Provide the (X, Y) coordinate of the cell's center where the given text is located.  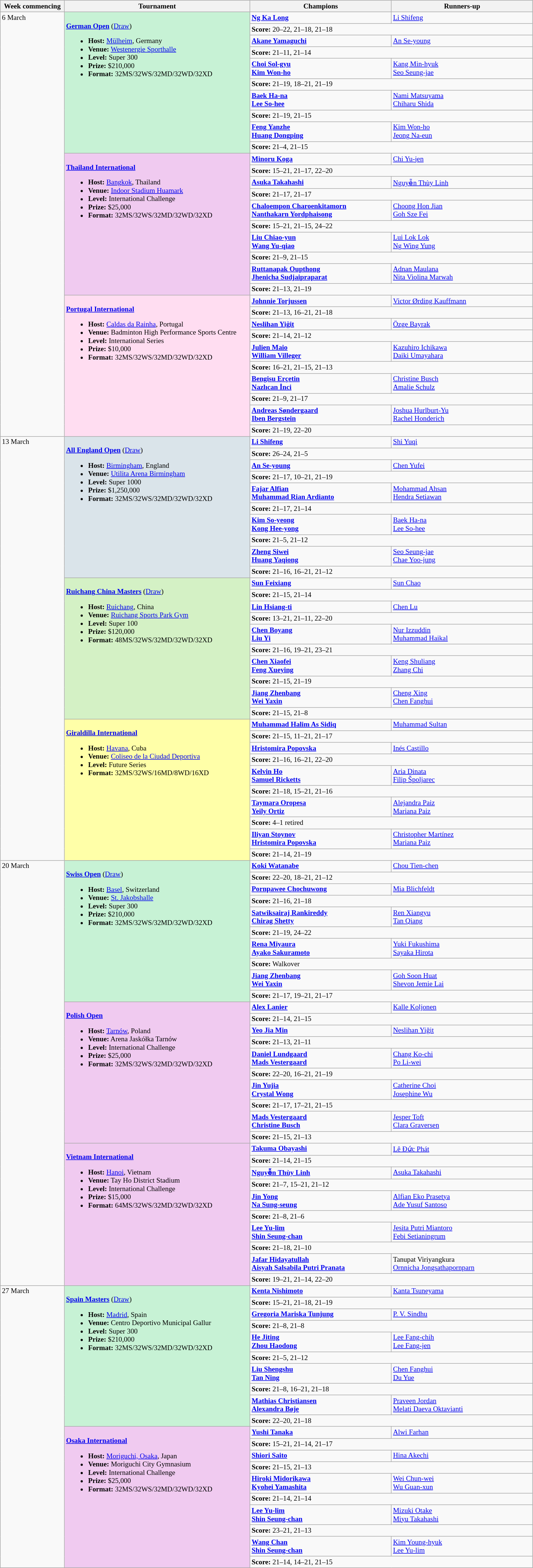
Christopher Martínez Mariana Paiz (462, 838)
Polish OpenHost: Tarnów, PolandVenue: Arena Jaskółka TarnówLevel: International ChallengePrize: $25,000Format: 32MS/32WS/32MD/32WD/32XD (157, 1072)
Score: 26–24, 21–5 (391, 454)
Week commencing (32, 6)
Cheng Xing Chen Fanghui (462, 697)
Jesper Toft Clara Graversen (462, 1121)
Runners-up (462, 6)
Score: 15–21, 21–18, 21–19 (391, 1303)
Score: 21–19, 21–15 (391, 116)
Victor Ørding Kauffmann (462, 301)
Mads Vestergaard Christine Busch (321, 1121)
Koki Watanabe (321, 866)
Chang Ko-chi Po Li-wei (462, 1058)
Akane Yamaguchi (321, 41)
Score: 15–21, 21–17, 22–20 (391, 171)
Score: 21–11, 21–14 (391, 53)
Hristomira Popovska (321, 748)
Minoru Koga (321, 159)
Score: 21–19, 22–20 (391, 431)
Score: 21–9, 21–17 (391, 399)
Champions (321, 6)
27 March (32, 1427)
Aria Dinata Filip Špoljarec (462, 776)
Lin Hsiang-ti (321, 607)
Score: 22–20, 16–21, 21–19 (391, 1074)
Takuma Obayashi (321, 1149)
Andreas Søndergaard Iben Bergstein (321, 415)
Score: 21–13, 21–19 (391, 289)
Score: 21–7, 15–21, 21–12 (391, 1185)
German Open (Draw)Host: Mülheim, GermanyVenue: Westenergie SporthalleLevel: Super 300Prize: $210,000Format: 32MS/32WS/32MD/32WD/32XD (157, 82)
Score: 21–15, 21–8 (391, 713)
Kim Won-ho Jeong Na-eun (462, 131)
Fajar Alfian Muhammad Rian Ardianto (321, 493)
Liu Shengshu Tan Ning (321, 1373)
Score: 21–15, 21–14 (391, 595)
Muhammad Halim As Sidiq (321, 725)
Daniel Lundgaard Mads Vestergaard (321, 1058)
Swiss Open (Draw)Host: Basel, SwitzerlandVenue: St. JakobshalleLevel: Super 300Prize: $210,000Format: 32MS/32WS/32MD/32WD/32XD (157, 931)
Satwiksairaj Rankireddy Chirag Shetty (321, 917)
Jesita Putri Miantoro Febi Setianingrum (462, 1232)
Kang Min-hyuk Seo Seung-jae (462, 68)
Shi Yuqi (462, 442)
Score: 21–19, 18–21, 21–19 (391, 84)
Sun Chao (462, 583)
Zheng Siwei Huang Yaqiong (321, 556)
Jin Yujia Crystal Wong (321, 1090)
Yeo Jia Min (321, 1031)
All England Open (Draw)Host: Birmingham, EnglandVenue: Utilita Arena BirminghamLevel: Super 1000Prize: $1,250,000Format: 32MS/32WS/32MD/32WD/32XD (157, 507)
Inés Castillo (462, 748)
Score: 21–14, 21–14 (391, 1499)
Score: 21–14, 14–21, 21–15 (391, 1562)
Iliyan Stoynov Hristomira Popovska (321, 838)
Kenta Nishimoto (321, 1291)
Catherine Choi Josephine Wu (462, 1090)
Ng Ka Long (321, 18)
Score: 15–21, 21–14, 21–17 (391, 1444)
Score: 21–14, 21–12 (391, 336)
Score: 19–21, 21–14, 22–20 (391, 1279)
Kim So-yeong Kong Hee-yong (321, 525)
Chen Xiaofei Feng Xueying (321, 666)
Mia Blichfeldt (462, 889)
Score: 21–15, 21–19 (391, 682)
20 March (32, 1073)
Mohammad Ahsan Hendra Setiawan (462, 493)
Score: Walkover (391, 964)
Score: 21–17, 10–21, 21–19 (391, 477)
Score: 21–16, 16–21, 22–20 (391, 760)
Christine Busch Amalie Schulz (462, 383)
Jafar Hidayatullah Aisyah Salsabila Putri Pranata (321, 1264)
Score: 22–20, 18–21, 21–12 (391, 878)
Chen Fanghui Du Yue (462, 1373)
Kanta Tsuneyama (462, 1291)
Score: 21–16, 21–18 (391, 901)
Alejandra Paiz Mariana Paiz (462, 807)
Score: 21–4, 21–15 (391, 147)
Chen Boyang Liu Yi (321, 634)
He Jiting Zhou Haodong (321, 1342)
Liu Chiao-yun Wang Yu-qiao (321, 242)
Bengisu Erçetin Nazlıcan İnci (321, 383)
Choong Hon Jian Goh Sze Fei (462, 210)
Tournament (157, 6)
Score: 13–21, 21–11, 22–20 (391, 618)
Tanupat Viriyangkura Ornnicha Jongsathapornparn (462, 1264)
Joshua Hurlburt-Yu Rachel Honderich (462, 415)
Kalle Koljonen (462, 1007)
Chen Yufei (462, 466)
Pornpawee Chochuwong (321, 889)
Kelvin Ho Samuel Ricketts (321, 776)
Score: 21–18, 21–10 (391, 1248)
Score: 21–15, 11–21, 21–17 (391, 737)
Score: 21–19, 24–22 (391, 933)
Choi Sol-gyu Kim Won-ho (321, 68)
Mathias Christiansen Alexandra Bøje (321, 1405)
Score: 21–9, 21–15 (391, 258)
Alfian Eko Prasetya Ade Yusuf Santoso (462, 1200)
Vietnam InternationalHost: Hanoi, VietnamVenue: Tay Ho District StadiumLevel: International ChallengePrize: $15,000Format: 64MS/32WS/32MD/32WD/32XD (157, 1214)
Score: 16–21, 21–15, 21–13 (391, 367)
Score: 21–14, 21–19 (391, 854)
Chaloempon Charoenkitamorn Nanthakarn Yordphaisong (321, 210)
Score: 21–8, 16–21, 21–18 (391, 1389)
Hina Akechi (462, 1456)
Julien Maio William Villeger (321, 352)
Ruttanapak Oupthong Jhenicha Sudjaipraparat (321, 273)
Score: 21–16, 16–21, 21–12 (391, 572)
Score: 15–21, 21–15, 24–22 (391, 226)
Kim Young-hyuk Lee Yu-lim (462, 1546)
Yuki Fukushima Sayaka Hirota (462, 948)
Wang Chan Shin Seung-chan (321, 1546)
Hiroki Midorikawa Kyohei Yamashita (321, 1483)
13 March (32, 648)
Score: 4–1 retired (391, 823)
Adnan Maulana Nita Violina Marwah (462, 273)
Goh Soon Huat Shevon Jemie Lai (462, 980)
Score: 21–13, 21–11 (391, 1042)
Chi Yu-jen (462, 159)
Score: 20–22, 21–18, 21–18 (391, 29)
Lee Fang-chih Lee Fang-jen (462, 1342)
Score: 21–8, 21–6 (391, 1216)
Praveen Jordan Melati Daeva Oktavianti (462, 1405)
Keng Shuliang Zhang Chi (462, 666)
Nami Matsuyama Chiharu Shida (462, 100)
Score: 23–21, 21–13 (391, 1530)
Özge Bayrak (462, 324)
Score: 21–17, 21–17 (391, 195)
Score: 21–17, 19–21, 21–17 (391, 996)
Yushi Tanaka (321, 1433)
Rena Miyaura Ayako Sakuramoto (321, 948)
Feng Yanzhe Huang Dongping (321, 131)
Jin Yong Na Sung-seung (321, 1200)
Score: 21–13, 16–21, 21–18 (391, 312)
Gregoria Mariska Tunjung (321, 1314)
Alex Lanier (321, 1007)
Score: 21–17, 17–21, 21–15 (391, 1106)
Taymara Oropesa Yeily Ortiz (321, 807)
Lui Lok Lok Ng Wing Yung (462, 242)
Johnnie Torjussen (321, 301)
P. V. Sindhu (462, 1314)
Chou Tien-chen (462, 866)
Spain Masters (Draw)Host: Madrid, SpainVenue: Centro Deportivo Municipal GallurLevel: Super 300Prize: $210,000Format: 32MS/32WS/32MD/32WD/32XD (157, 1356)
Nur Izzuddin Muhammad Haikal (462, 634)
Alwi Farhan (462, 1433)
Seo Seung-jae Chae Yoo-jung (462, 556)
Score: 21–8, 21–8 (391, 1326)
Muhammad Sultan (462, 725)
Sun Feixiang (321, 583)
Score: 21–16, 19–21, 23–21 (391, 650)
Giraldilla InternationalHost: Havana, CubaVenue: Coliseo de la Ciudad DeportivaLevel: Future SeriesFormat: 32MS/32WS/16MD/8WD/16XD (157, 790)
Chen Lu (462, 607)
Score: 21–18, 15–21, 21–16 (391, 791)
Ruichang China Masters (Draw)Host: Ruichang, ChinaVenue: Ruichang Sports Park GymLevel: Super 100Prize: $120,000Format: 48MS/32WS/32MD/32WD/32XD (157, 648)
Wei Chun-wei Wu Guan-xun (462, 1483)
Mizuki Otake Miyu Takahashi (462, 1515)
Lê Đức Phát (462, 1149)
6 March (32, 224)
Shiori Saito (321, 1456)
Kazuhiro Ichikawa Daiki Umayahara (462, 352)
Score: 21–17, 21–14 (391, 509)
Score: 22–20, 21–18 (391, 1421)
Ren Xiangyu Tan Qiang (462, 917)
